Find where the given text appears and provide that cell's center as [X, Y] coordinate. 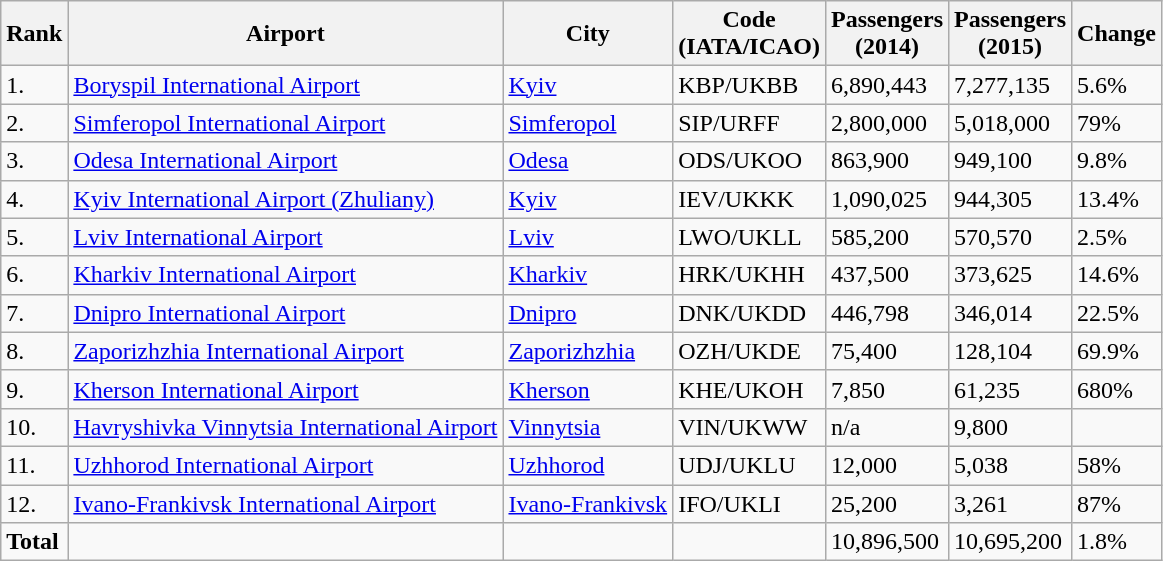
Dnipro International Airport [286, 313]
5. [34, 237]
3,261 [1010, 503]
Odesa International Airport [286, 161]
79% [1117, 123]
10. [34, 427]
944,305 [1010, 199]
12. [34, 503]
128,104 [1010, 351]
8. [34, 351]
Dnipro [588, 313]
2. [34, 123]
58% [1117, 465]
9. [34, 389]
570,570 [1010, 237]
14.6% [1117, 275]
10,896,500 [886, 542]
61,235 [1010, 389]
Zaporizhzhia [588, 351]
6. [34, 275]
11. [34, 465]
949,100 [1010, 161]
Kharkiv [588, 275]
Kherson International Airport [286, 389]
10,695,200 [1010, 542]
9,800 [1010, 427]
1. [34, 85]
Rank [34, 34]
SIP/URFF [750, 123]
Kherson [588, 389]
1.8% [1117, 542]
Code(IATA/ICAO) [750, 34]
6,890,443 [886, 85]
LWO/UKLL [750, 237]
UDJ/UKLU [750, 465]
Lviv [588, 237]
ODS/UKOO [750, 161]
373,625 [1010, 275]
Kharkiv International Airport [286, 275]
2,800,000 [886, 123]
IFO/UKLI [750, 503]
Total [34, 542]
IEV/UKKK [750, 199]
2.5% [1117, 237]
Uzhhorod [588, 465]
Lviv International Airport [286, 237]
22.5% [1117, 313]
446,798 [886, 313]
Boryspil International Airport [286, 85]
Vinnytsia [588, 427]
DNK/UKDD [750, 313]
Kyiv International Airport (Zhuliany) [286, 199]
75,400 [886, 351]
KHE/UKOH [750, 389]
VIN/UKWW [750, 427]
Havryshivka Vinnytsia International Airport [286, 427]
585,200 [886, 237]
863,900 [886, 161]
7,277,135 [1010, 85]
7,850 [886, 389]
3. [34, 161]
n/a [886, 427]
680% [1117, 389]
7. [34, 313]
69.9% [1117, 351]
1,090,025 [886, 199]
OZH/UKDE [750, 351]
346,014 [1010, 313]
437,500 [886, 275]
25,200 [886, 503]
Passengers (2015) [1010, 34]
Uzhhorod International Airport [286, 465]
5,018,000 [1010, 123]
HRK/UKHH [750, 275]
Simferopol [588, 123]
Ivano-Frankivsk International Airport [286, 503]
5.6% [1117, 85]
13.4% [1117, 199]
4. [34, 199]
Passengers (2014) [886, 34]
Airport [286, 34]
Simferopol International Airport [286, 123]
KBP/UKBB [750, 85]
12,000 [886, 465]
5,038 [1010, 465]
Zaporizhzhia International Airport [286, 351]
Change [1117, 34]
City [588, 34]
Ivano-Frankivsk [588, 503]
Odesa [588, 161]
9.8% [1117, 161]
87% [1117, 503]
